Capture the cell that displays the provided text and extract its (x, y) central coordinate. 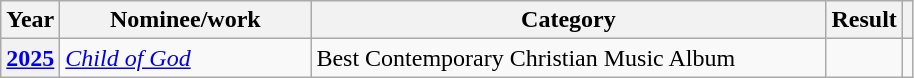
Result (864, 20)
Nominee/work (186, 20)
Category (568, 20)
Best Contemporary Christian Music Album (568, 58)
Child of God (186, 58)
Year (30, 20)
2025 (30, 58)
